Output the (X, Y) coordinate of the center of the cell containing the given text.  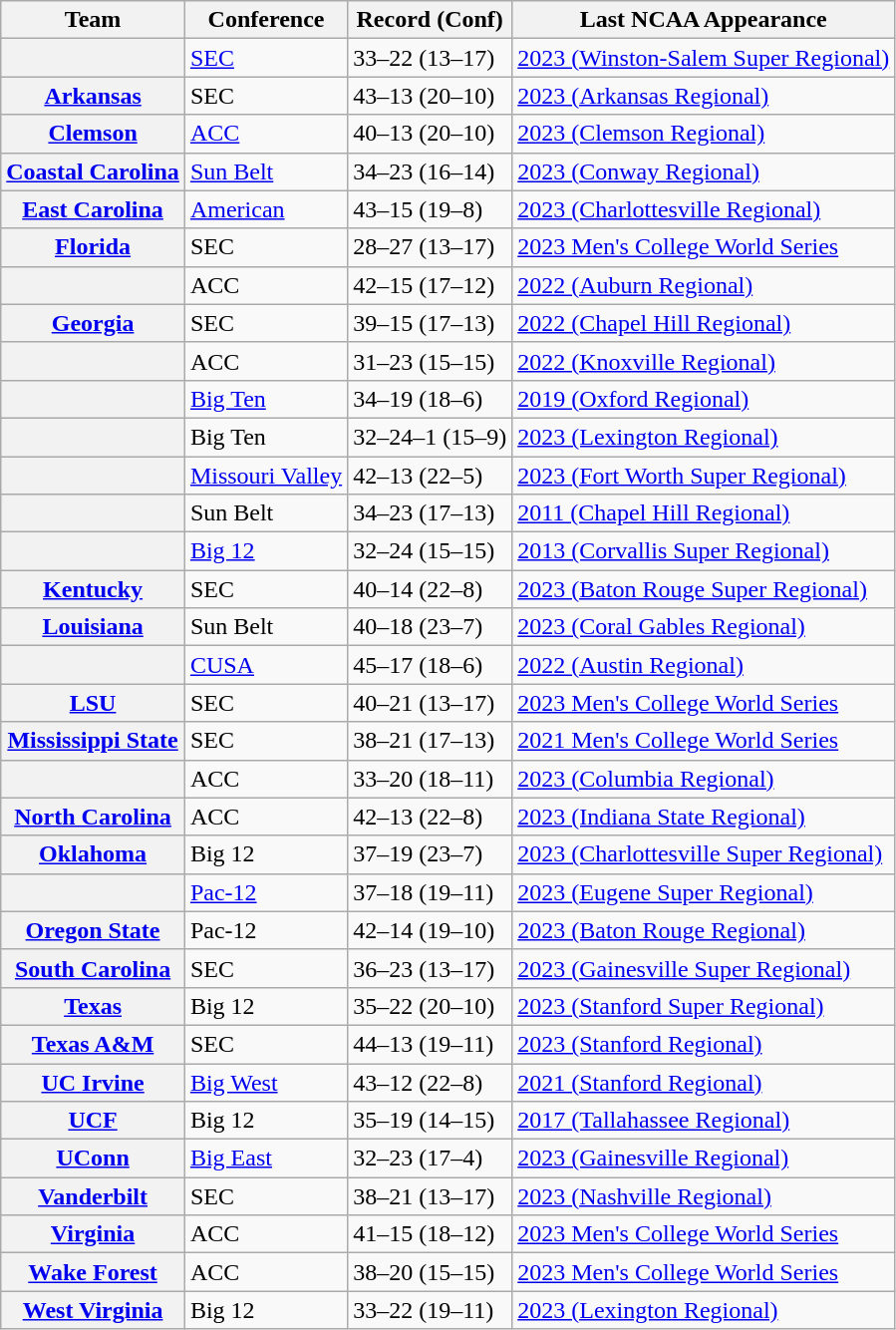
39–15 (17–13) (431, 323)
2022 (Knoxville Regional) (704, 361)
LSU (94, 703)
2023 (Clemson Regional) (704, 134)
2023 (Gainesville Regional) (704, 1159)
38–21 (13–17) (431, 1196)
Louisiana (94, 627)
Georgia (94, 323)
2023 (Charlottesville Regional) (704, 209)
42–13 (22–5) (431, 476)
Texas (94, 1006)
2023 (Baton Rouge Regional) (704, 930)
Virginia (94, 1234)
42–13 (22–8) (431, 817)
2023 (Nashville Regional) (704, 1196)
South Carolina (94, 968)
32–24–1 (15–9) (431, 437)
Oregon State (94, 930)
Mississippi State (94, 741)
2011 (Chapel Hill Regional) (704, 513)
American (265, 209)
40–18 (23–7) (431, 627)
Big West (265, 1082)
37–19 (23–7) (431, 854)
2023 (Conway Regional) (704, 171)
2023 (Arkansas Regional) (704, 96)
Arkansas (94, 96)
42–15 (17–12) (431, 285)
2023 (Winston-Salem Super Regional) (704, 58)
33–22 (19–11) (431, 1310)
43–15 (19–8) (431, 209)
36–23 (13–17) (431, 968)
2022 (Austin Regional) (704, 665)
Last NCAA Appearance (704, 20)
2023 (Baton Rouge Super Regional) (704, 589)
2021 Men's College World Series (704, 741)
34–19 (18–6) (431, 399)
43–13 (20–10) (431, 96)
38–21 (17–13) (431, 741)
40–21 (13–17) (431, 703)
Florida (94, 247)
Kentucky (94, 589)
Texas A&M (94, 1044)
40–14 (22–8) (431, 589)
2022 (Chapel Hill Regional) (704, 323)
Record (Conf) (431, 20)
Clemson (94, 134)
Coastal Carolina (94, 171)
2013 (Corvallis Super Regional) (704, 551)
Team (94, 20)
32–24 (15–15) (431, 551)
34–23 (17–13) (431, 513)
2023 (Indiana State Regional) (704, 817)
2023 (Eugene Super Regional) (704, 892)
37–18 (19–11) (431, 892)
West Virginia (94, 1310)
2023 (Stanford Super Regional) (704, 1006)
40–13 (20–10) (431, 134)
North Carolina (94, 817)
33–22 (13–17) (431, 58)
45–17 (18–6) (431, 665)
2023 (Stanford Regional) (704, 1044)
2019 (Oxford Regional) (704, 399)
2023 (Columbia Regional) (704, 779)
UConn (94, 1159)
2023 (Coral Gables Regional) (704, 627)
2023 (Fort Worth Super Regional) (704, 476)
Oklahoma (94, 854)
33–20 (18–11) (431, 779)
32–23 (17–4) (431, 1159)
2023 (Gainesville Super Regional) (704, 968)
38–20 (15–15) (431, 1272)
2017 (Tallahassee Regional) (704, 1121)
Missouri Valley (265, 476)
UC Irvine (94, 1082)
East Carolina (94, 209)
Vanderbilt (94, 1196)
41–15 (18–12) (431, 1234)
35–19 (14–15) (431, 1121)
34–23 (16–14) (431, 171)
2022 (Auburn Regional) (704, 285)
31–23 (15–15) (431, 361)
CUSA (265, 665)
2023 (Charlottesville Super Regional) (704, 854)
UCF (94, 1121)
35–22 (20–10) (431, 1006)
43–12 (22–8) (431, 1082)
Conference (265, 20)
28–27 (13–17) (431, 247)
2021 (Stanford Regional) (704, 1082)
Wake Forest (94, 1272)
42–14 (19–10) (431, 930)
44–13 (19–11) (431, 1044)
Big East (265, 1159)
